Locate the cell with the specified text and output its [X, Y] center coordinate. 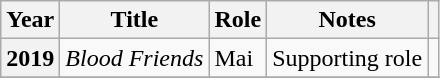
Blood Friends [134, 58]
Year [30, 20]
Role [238, 20]
Supporting role [348, 58]
Notes [348, 20]
2019 [30, 58]
Mai [238, 58]
Title [134, 20]
